Identify which cell holds the provided text, then report its (x, y) central coordinate. 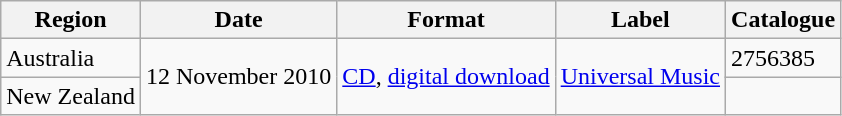
CD, digital download (446, 77)
Date (238, 20)
Label (640, 20)
New Zealand (71, 96)
Region (71, 20)
Format (446, 20)
Australia (71, 58)
2756385 (784, 58)
12 November 2010 (238, 77)
Universal Music (640, 77)
Catalogue (784, 20)
